Detect which cell encompasses the target text, then output its (x, y) center coordinate. 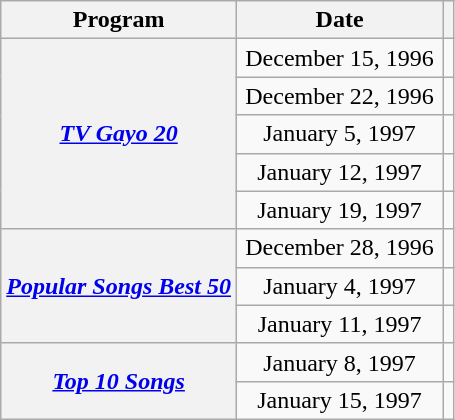
January 11, 1997 (340, 324)
January 19, 1997 (340, 210)
TV Gayo 20 (119, 134)
Date (340, 20)
January 15, 1997 (340, 400)
January 8, 1997 (340, 362)
January 4, 1997 (340, 286)
December 15, 1996 (340, 58)
Popular Songs Best 50 (119, 286)
January 12, 1997 (340, 172)
December 22, 1996 (340, 96)
January 5, 1997 (340, 134)
Program (119, 20)
Top 10 Songs (119, 381)
December 28, 1996 (340, 248)
